Search for the cell housing the specified text and yield its [x, y] center coordinate. 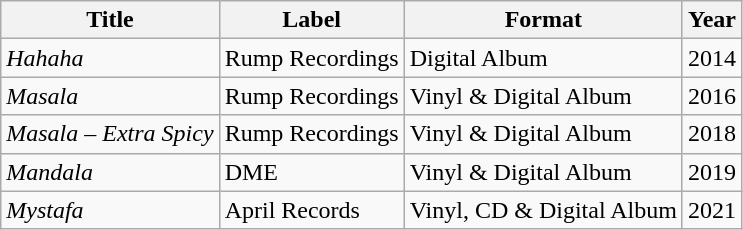
2016 [712, 96]
Label [312, 20]
Year [712, 20]
Title [110, 20]
2019 [712, 172]
Mandala [110, 172]
DME [312, 172]
Masala – Extra Spicy [110, 134]
Digital Album [543, 58]
Format [543, 20]
Masala [110, 96]
2018 [712, 134]
April Records [312, 210]
2014 [712, 58]
Mystafa [110, 210]
Vinyl, CD & Digital Album [543, 210]
2021 [712, 210]
Hahaha [110, 58]
